Detect which cell encompasses the target text, then output its [x, y] center coordinate. 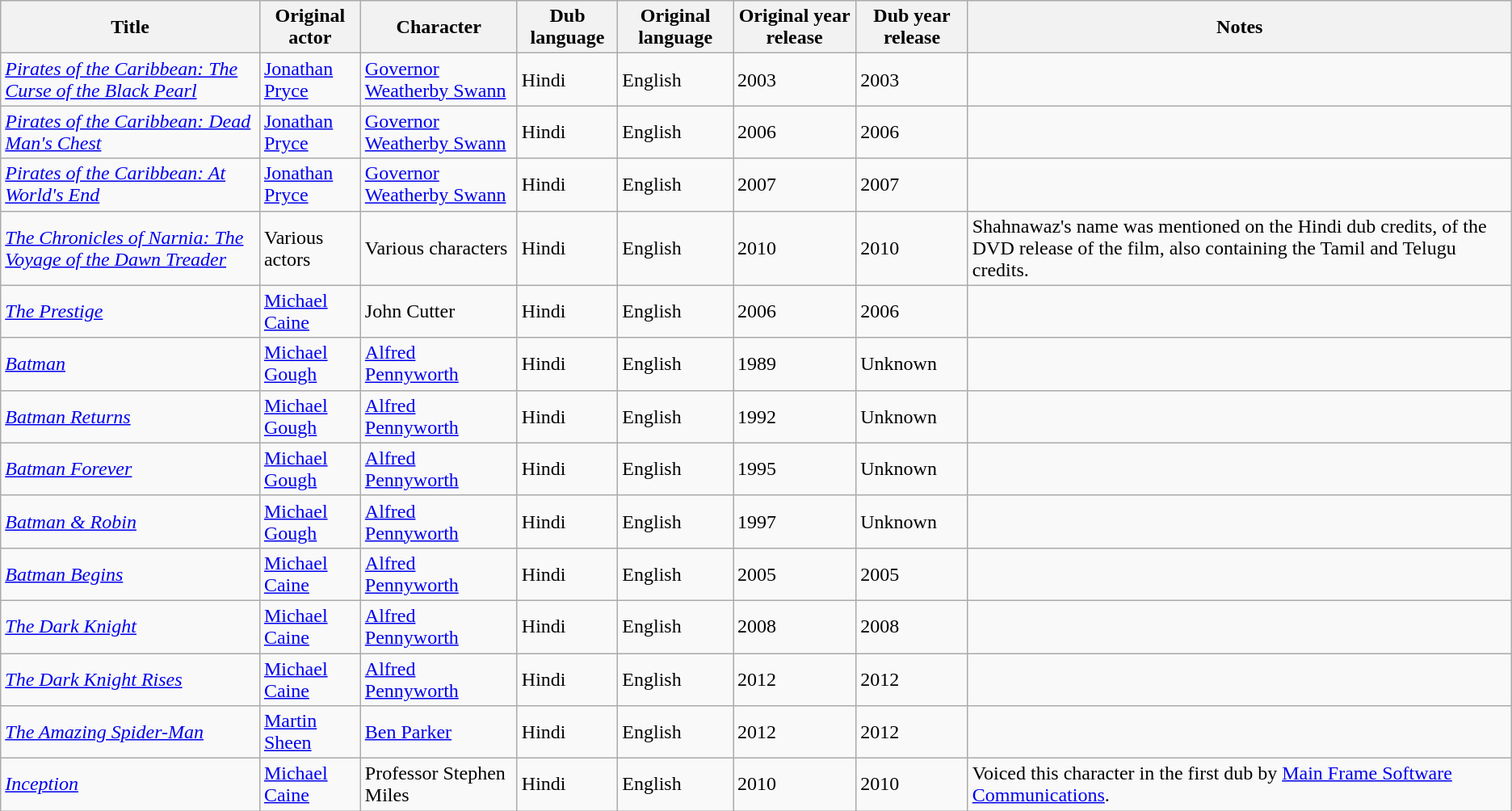
The Dark Knight Rises [131, 679]
Original language [675, 27]
Batman & Robin [131, 522]
Batman Returns [131, 417]
Martin Sheen [310, 732]
The Amazing Spider-Man [131, 732]
Title [131, 27]
1997 [795, 522]
Professor Stephen Miles [439, 785]
The Dark Knight [131, 627]
Pirates of the Caribbean: At World's End [131, 184]
Ben Parker [439, 732]
Original year release [795, 27]
Various characters [439, 248]
Inception [131, 785]
Voiced this character in the first dub by Main Frame Software Communications. [1239, 785]
Dub language [567, 27]
Pirates of the Caribbean: Dead Man's Chest [131, 132]
Shahnawaz's name was mentioned on the Hindi dub credits, of the DVD release of the film, also containing the Tamil and Telugu credits. [1239, 248]
1989 [795, 363]
Batman Forever [131, 469]
The Chronicles of Narnia: The Voyage of the Dawn Treader [131, 248]
Various actors [310, 248]
Batman [131, 363]
John Cutter [439, 312]
Pirates of the Caribbean: The Curse of the Black Pearl [131, 79]
1995 [795, 469]
Dub year release [912, 27]
Character [439, 27]
1992 [795, 417]
Batman Begins [131, 574]
Notes [1239, 27]
Original actor [310, 27]
The Prestige [131, 312]
